Capture the cell that displays the provided text and extract its (x, y) central coordinate. 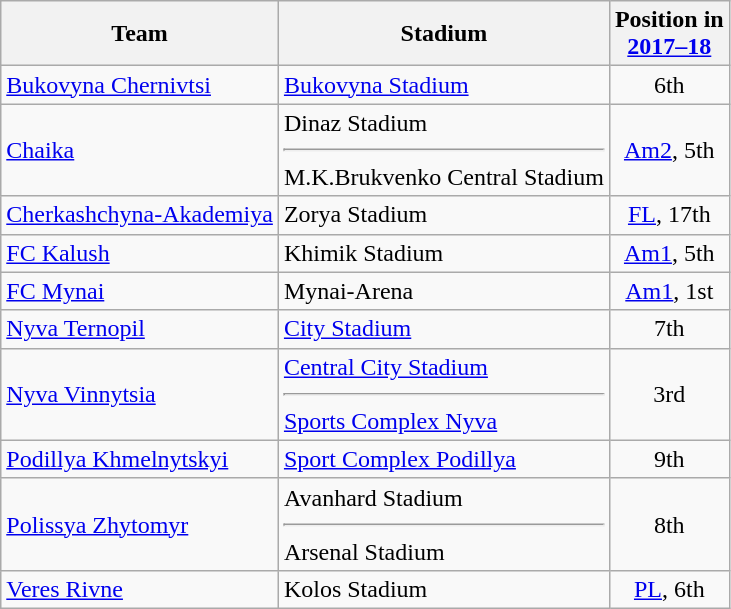
Am2, 5th (669, 150)
Dinaz StadiumM.K.Brukvenko Central Stadium (444, 150)
Avanhard StadiumArsenal Stadium (444, 524)
Mynai-Arena (444, 291)
Veres Rivne (140, 589)
Sport Complex Podillya (444, 459)
6th (669, 85)
Bukovyna Chernivtsi (140, 85)
Nyva Vinnytsia (140, 394)
Cherkashchyna-Akademiya (140, 215)
Polissya Zhytomyr (140, 524)
Team (140, 34)
Position in2017–18 (669, 34)
Stadium (444, 34)
Zorya Stadium (444, 215)
9th (669, 459)
FC Mynai (140, 291)
Central City StadiumSports Complex Nyva (444, 394)
Kolos Stadium (444, 589)
City Stadium (444, 329)
PL, 6th (669, 589)
Khimik Stadium (444, 253)
Chaika (140, 150)
FC Kalush (140, 253)
Bukovyna Stadium (444, 85)
Am1, 5th (669, 253)
Nyva Ternopil (140, 329)
8th (669, 524)
FL, 17th (669, 215)
Am1, 1st (669, 291)
7th (669, 329)
Podillya Khmelnytskyi (140, 459)
3rd (669, 394)
